Find where the given text appears and provide that cell's center as (X, Y) coordinate. 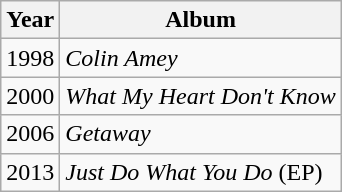
Year (30, 20)
1998 (30, 58)
2000 (30, 96)
2013 (30, 172)
Just Do What You Do (EP) (201, 172)
2006 (30, 134)
Album (201, 20)
Getaway (201, 134)
What My Heart Don't Know (201, 96)
Colin Amey (201, 58)
